Determine the [X, Y] coordinate at the center of the cell enclosing the given text.  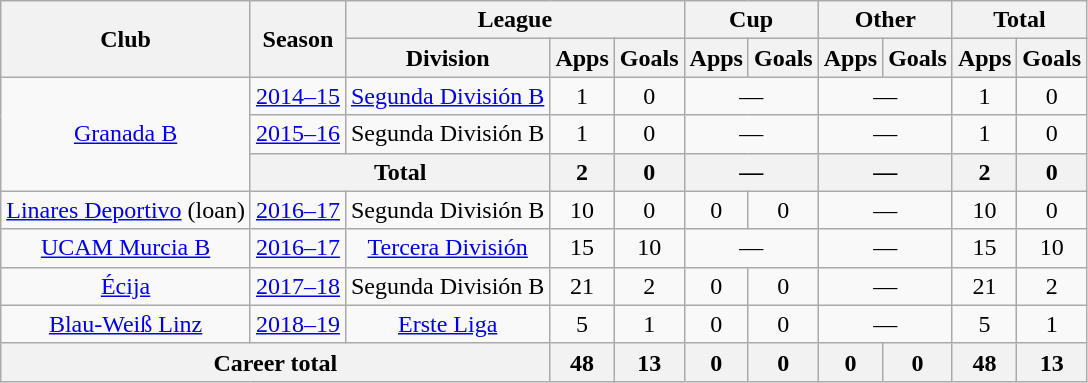
Erste Liga [447, 324]
2014–15 [298, 96]
UCAM Murcia B [126, 248]
League [514, 20]
Other [885, 20]
2017–18 [298, 286]
Division [447, 58]
Tercera División [447, 248]
Cup [751, 20]
Blau-Weiß Linz [126, 324]
Écija [126, 286]
Season [298, 39]
Club [126, 39]
2015–16 [298, 134]
Career total [276, 362]
Linares Deportivo (loan) [126, 210]
2018–19 [298, 324]
Granada B [126, 134]
